Provide the [X, Y] coordinate of the cell's center where the given text is located.  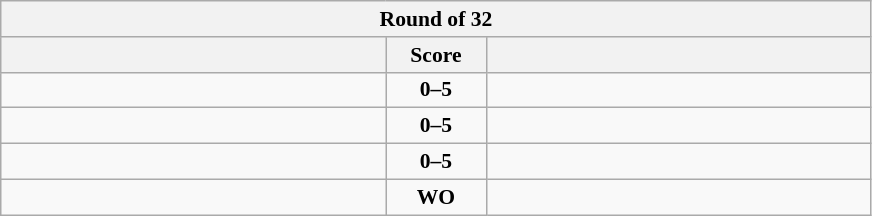
Score [436, 55]
WO [436, 197]
Round of 32 [436, 19]
